Detect which cell encompasses the target text, then output its [x, y] center coordinate. 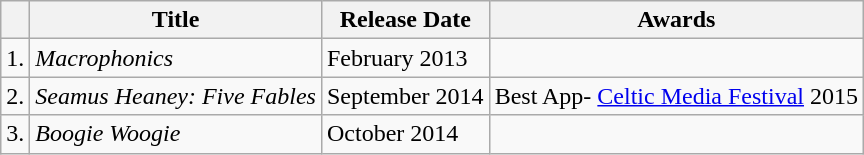
2. [16, 96]
Macrophonics [176, 58]
Release Date [405, 20]
1. [16, 58]
Boogie Woogie [176, 134]
February 2013 [405, 58]
Best App- Celtic Media Festival 2015 [676, 96]
October 2014 [405, 134]
September 2014 [405, 96]
3. [16, 134]
Title [176, 20]
Seamus Heaney: Five Fables [176, 96]
Awards [676, 20]
